Return [x, y] of the center of cell containing provided text 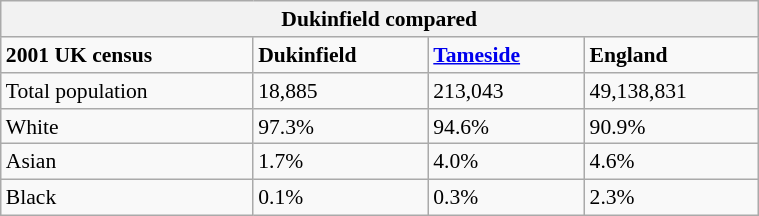
90.9% [672, 126]
Tameside [506, 55]
Total population [127, 91]
18,885 [340, 91]
White [127, 126]
213,043 [506, 91]
Dukinfield compared [380, 19]
Black [127, 197]
Asian [127, 162]
2001 UK census [127, 55]
97.3% [340, 126]
2.3% [672, 197]
4.6% [672, 162]
49,138,831 [672, 91]
0.3% [506, 197]
0.1% [340, 197]
England [672, 55]
1.7% [340, 162]
4.0% [506, 162]
94.6% [506, 126]
Dukinfield [340, 55]
